From the cell containing the given text, extract its center point as (x, y) coordinate. 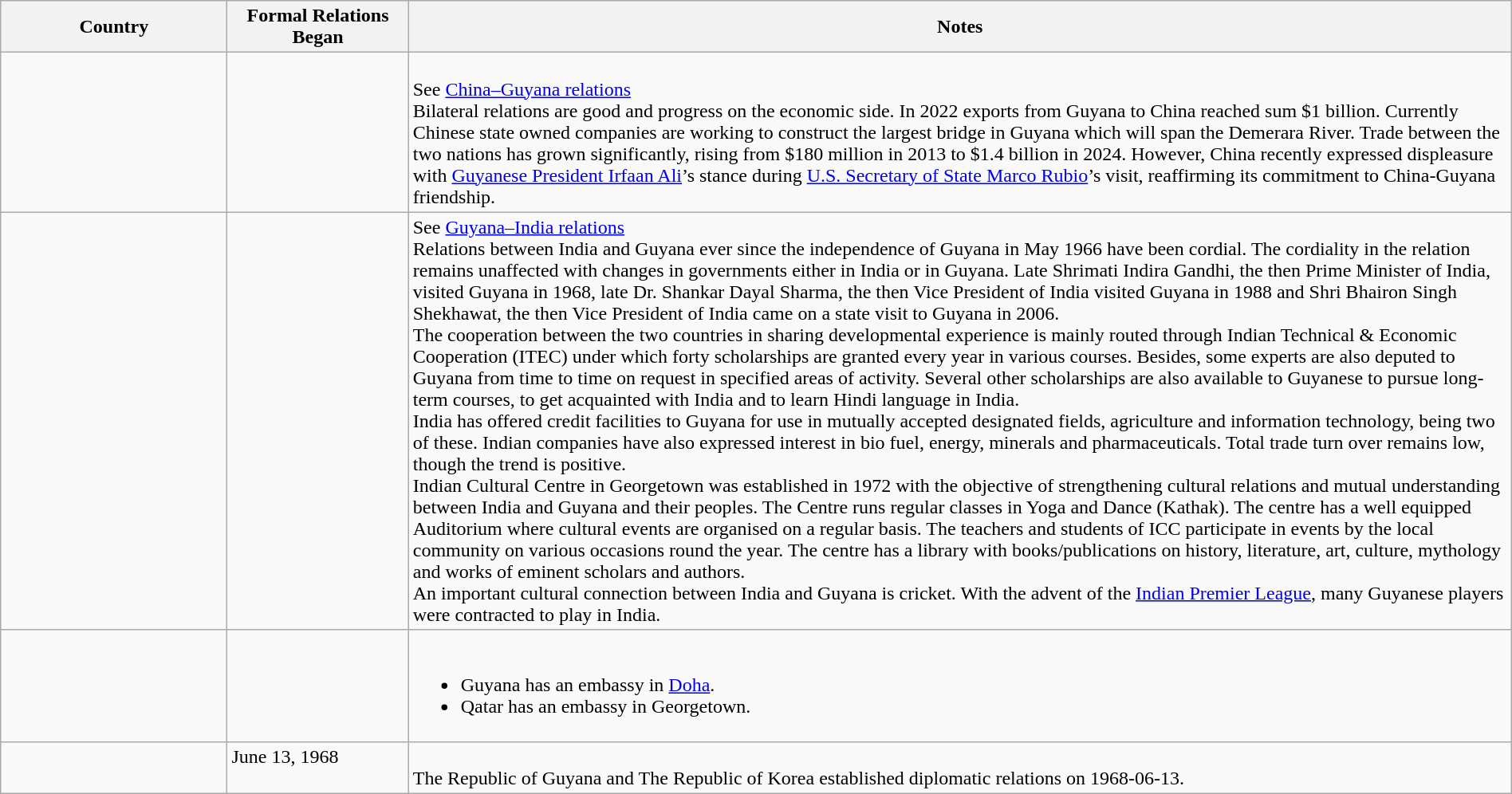
Country (114, 27)
The Republic of Guyana and The Republic of Korea established diplomatic relations on 1968-06-13. (960, 767)
Guyana has an embassy in Doha.Qatar has an embassy in Georgetown. (960, 686)
Formal Relations Began (317, 27)
Notes (960, 27)
June 13, 1968 (317, 767)
